Search for the cell housing the specified text and yield its [X, Y] center coordinate. 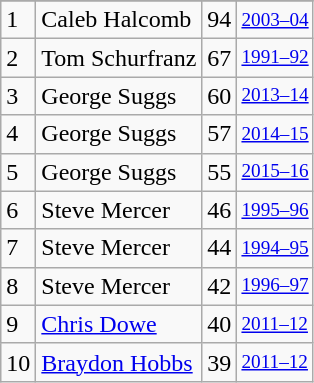
Braydon Hobbs [119, 362]
40 [220, 324]
7 [18, 248]
2014–15 [275, 134]
1996–97 [275, 286]
67 [220, 58]
2 [18, 58]
42 [220, 286]
Chris Dowe [119, 324]
Caleb Halcomb [119, 20]
1991–92 [275, 58]
2003–04 [275, 20]
8 [18, 286]
39 [220, 362]
46 [220, 210]
94 [220, 20]
10 [18, 362]
3 [18, 96]
44 [220, 248]
1994–95 [275, 248]
9 [18, 324]
1995–96 [275, 210]
55 [220, 172]
5 [18, 172]
2015–16 [275, 172]
60 [220, 96]
1 [18, 20]
57 [220, 134]
2013–14 [275, 96]
4 [18, 134]
Tom Schurfranz [119, 58]
6 [18, 210]
